From the cell containing the given text, extract its center point as [x, y] coordinate. 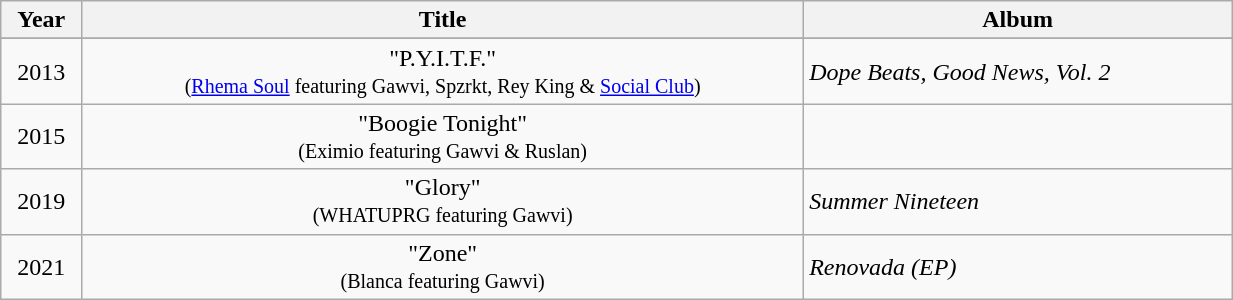
"P.Y.I.T.F." (Rhema Soul featuring Gawvi, Spzrkt, Rey King & Social Club) [443, 72]
Title [443, 20]
Year [42, 20]
Album [1018, 20]
2021 [42, 266]
"Zone" (Blanca featuring Gawvi) [443, 266]
2015 [42, 136]
"Boogie Tonight" (Eximio featuring Gawvi & Ruslan) [443, 136]
"Glory" (WHATUPRG featuring Gawvi) [443, 202]
2019 [42, 202]
Renovada (EP) [1018, 266]
2013 [42, 72]
Dope Beats, Good News, Vol. 2 [1018, 72]
Summer Nineteen [1018, 202]
